Identify which cell holds the provided text, then report its [X, Y] central coordinate. 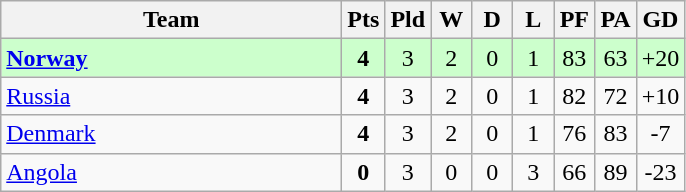
76 [574, 134]
82 [574, 96]
Pld [408, 20]
72 [616, 96]
89 [616, 172]
PA [616, 20]
+10 [660, 96]
Pts [364, 20]
66 [574, 172]
63 [616, 58]
-23 [660, 172]
GD [660, 20]
D [492, 20]
Team [172, 20]
Russia [172, 96]
Norway [172, 58]
W [452, 20]
+20 [660, 58]
PF [574, 20]
-7 [660, 134]
Angola [172, 172]
L [534, 20]
Denmark [172, 134]
